Return [X, Y] of the center of cell containing provided text 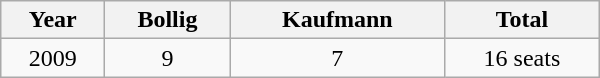
9 [168, 58]
Bollig [168, 20]
Kaufmann [338, 20]
16 seats [522, 58]
Year [53, 20]
Total [522, 20]
2009 [53, 58]
7 [338, 58]
